Identify which cell holds the provided text, then report its (x, y) central coordinate. 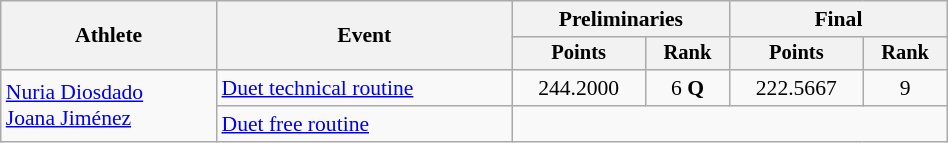
6 Q (687, 88)
Event (365, 36)
Athlete (109, 36)
Duet free routine (365, 124)
222.5667 (796, 88)
9 (905, 88)
244.2000 (578, 88)
Nuria Diosdado Joana Jiménez (109, 106)
Duet technical routine (365, 88)
Final (839, 19)
Preliminaries (621, 19)
